Output the (x, y) coordinate of the center of the cell containing the given text.  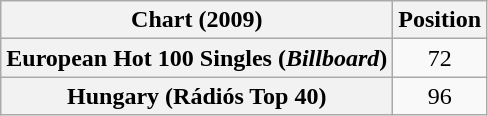
European Hot 100 Singles (Billboard) (197, 58)
72 (440, 58)
Position (440, 20)
96 (440, 96)
Hungary (Rádiós Top 40) (197, 96)
Chart (2009) (197, 20)
